Detect which cell encompasses the target text, then output its [X, Y] center coordinate. 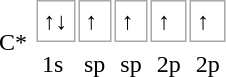
↑↓ [56, 21]
